Scan for the cell matching the given text and deliver its [X, Y] coordinate at center. 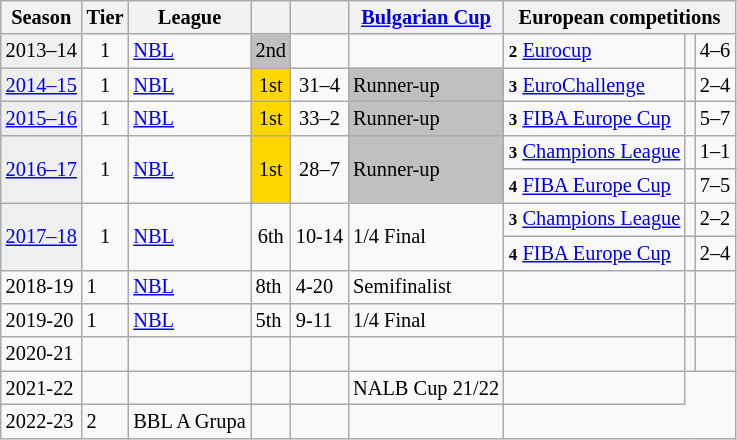
3 EuroChallenge [594, 85]
28–7 [320, 168]
7–5 [715, 186]
2014–15 [42, 85]
5–7 [715, 118]
2 [106, 421]
1–1 [715, 152]
33–2 [320, 118]
European competitions [620, 17]
NALB Cup 21/22 [426, 388]
BBL A Grupa [189, 421]
League [189, 17]
Semifinalist [426, 287]
4-20 [320, 287]
8th [271, 287]
31–4 [320, 85]
Bulgarian Cup [426, 17]
3 FIBA Europe Cup [594, 118]
6th [271, 236]
2022-23 [42, 421]
2020-21 [42, 354]
4–6 [715, 51]
2017–18 [42, 236]
2013–14 [42, 51]
Tier [106, 17]
2018-19 [42, 287]
2015–16 [42, 118]
10-14 [320, 236]
9-11 [320, 320]
2–2 [715, 219]
2 Eurocup [594, 51]
2016–17 [42, 168]
2019-20 [42, 320]
2021-22 [42, 388]
5th [271, 320]
2nd [271, 51]
Season [42, 17]
